Capture the cell that displays the provided text and extract its [X, Y] central coordinate. 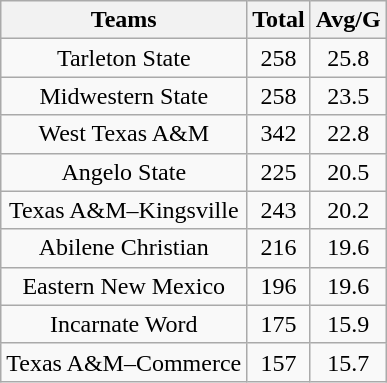
196 [279, 286]
157 [279, 362]
243 [279, 210]
23.5 [348, 96]
Eastern New Mexico [124, 286]
25.8 [348, 58]
Total [279, 20]
15.7 [348, 362]
Texas A&M–Commerce [124, 362]
20.5 [348, 172]
225 [279, 172]
216 [279, 248]
175 [279, 324]
Avg/G [348, 20]
Angelo State [124, 172]
22.8 [348, 134]
20.2 [348, 210]
West Texas A&M [124, 134]
Abilene Christian [124, 248]
Texas A&M–Kingsville [124, 210]
Incarnate Word [124, 324]
Teams [124, 20]
Tarleton State [124, 58]
Midwestern State [124, 96]
15.9 [348, 324]
342 [279, 134]
